Scan for the cell matching the given text and deliver its [x, y] coordinate at center. 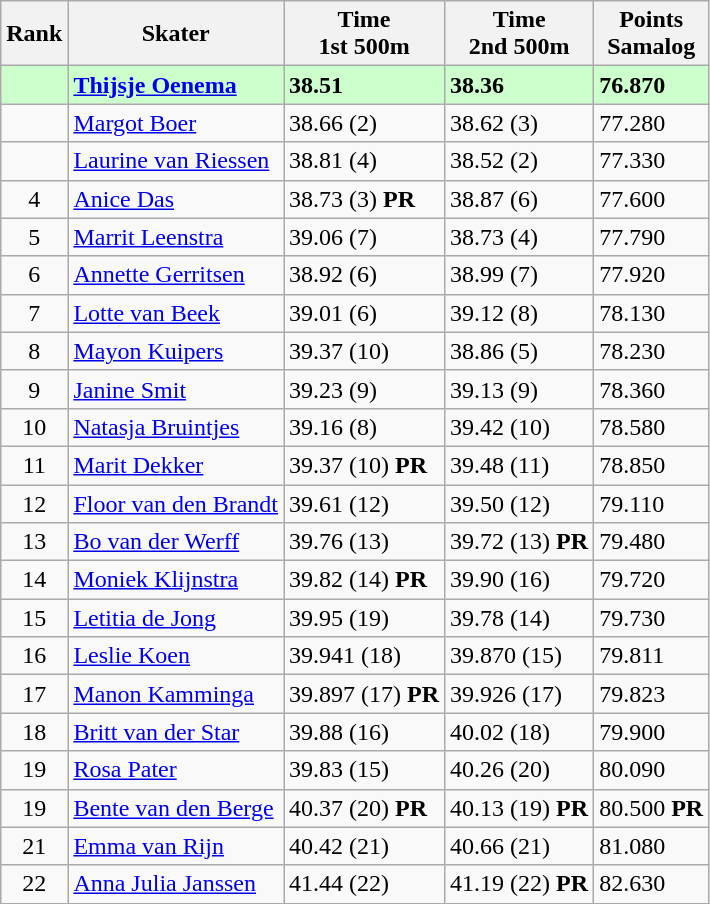
78.230 [652, 351]
17 [34, 694]
38.81 (4) [364, 161]
38.51 [364, 85]
39.72 (13) PR [520, 542]
39.61 (12) [364, 503]
Leslie Koen [176, 656]
Bo van der Werff [176, 542]
81.080 [652, 846]
Anice Das [176, 199]
39.76 (13) [364, 542]
11 [34, 465]
40.42 (21) [364, 846]
76.870 [652, 85]
Letitia de Jong [176, 618]
39.82 (14) PR [364, 580]
77.330 [652, 161]
38.62 (3) [520, 123]
79.480 [652, 542]
15 [34, 618]
38.66 (2) [364, 123]
18 [34, 732]
Marit Dekker [176, 465]
5 [34, 237]
39.37 (10) PR [364, 465]
12 [34, 503]
39.95 (19) [364, 618]
39.42 (10) [520, 427]
39.78 (14) [520, 618]
Annette Gerritsen [176, 275]
6 [34, 275]
Bente van den Berge [176, 808]
39.16 (8) [364, 427]
Laurine van Riessen [176, 161]
Manon Kamminga [176, 694]
39.88 (16) [364, 732]
41.19 (22) PR [520, 884]
13 [34, 542]
Natasja Bruintjes [176, 427]
39.83 (15) [364, 770]
77.920 [652, 275]
Moniek Klijnstra [176, 580]
39.870 (15) [520, 656]
Time 2nd 500m [520, 34]
40.02 (18) [520, 732]
79.823 [652, 694]
80.500 PR [652, 808]
79.720 [652, 580]
39.50 (12) [520, 503]
79.730 [652, 618]
Anna Julia Janssen [176, 884]
40.66 (21) [520, 846]
39.06 (7) [364, 237]
39.12 (8) [520, 313]
38.99 (7) [520, 275]
Britt van der Star [176, 732]
Janine Smit [176, 389]
38.36 [520, 85]
39.897 (17) PR [364, 694]
Margot Boer [176, 123]
38.73 (3) PR [364, 199]
39.941 (18) [364, 656]
Marrit Leenstra [176, 237]
77.280 [652, 123]
16 [34, 656]
39.13 (9) [520, 389]
39.48 (11) [520, 465]
38.86 (5) [520, 351]
79.110 [652, 503]
Thijsje Oenema [176, 85]
8 [34, 351]
Rank [34, 34]
10 [34, 427]
78.360 [652, 389]
39.90 (16) [520, 580]
77.790 [652, 237]
80.090 [652, 770]
38.87 (6) [520, 199]
38.92 (6) [364, 275]
39.01 (6) [364, 313]
21 [34, 846]
Skater [176, 34]
9 [34, 389]
79.900 [652, 732]
Mayon Kuipers [176, 351]
39.37 (10) [364, 351]
14 [34, 580]
38.52 (2) [520, 161]
40.37 (20) PR [364, 808]
Rosa Pater [176, 770]
39.926 (17) [520, 694]
39.23 (9) [364, 389]
78.580 [652, 427]
Time 1st 500m [364, 34]
41.44 (22) [364, 884]
82.630 [652, 884]
Lotte van Beek [176, 313]
Points Samalog [652, 34]
40.13 (19) PR [520, 808]
7 [34, 313]
Floor van den Brandt [176, 503]
78.850 [652, 465]
78.130 [652, 313]
22 [34, 884]
Emma van Rijn [176, 846]
77.600 [652, 199]
79.811 [652, 656]
38.73 (4) [520, 237]
40.26 (20) [520, 770]
4 [34, 199]
